Output the (X, Y) coordinate of the center of the cell containing the given text.  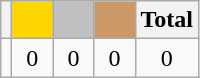
Total (167, 20)
